Locate the cell with the specified text and output its (X, Y) center coordinate. 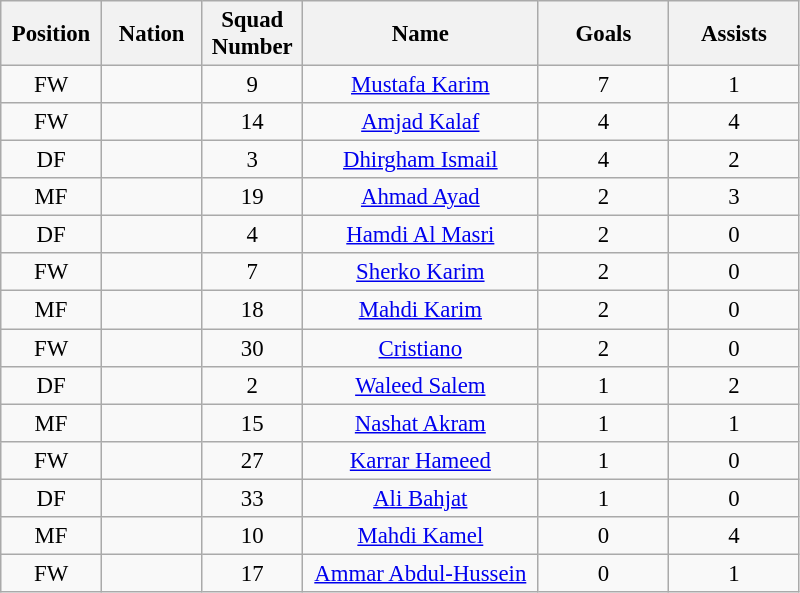
Assists (734, 34)
Nashat Akram (421, 423)
Name (421, 34)
Nation (152, 34)
Position (52, 34)
Dhirgham Ismail (421, 160)
18 (252, 310)
Squad Number (252, 34)
Goals (604, 34)
15 (252, 423)
30 (252, 348)
Sherko Karim (421, 273)
Mahdi Karim (421, 310)
33 (252, 498)
9 (252, 85)
Hamdi Al Masri (421, 235)
Mahdi Kamel (421, 536)
Ali Bahjat (421, 498)
27 (252, 460)
Amjad Kalaf (421, 122)
Karrar Hameed (421, 460)
14 (252, 122)
17 (252, 573)
Mustafa Karim (421, 85)
19 (252, 197)
10 (252, 536)
Waleed Salem (421, 385)
Cristiano (421, 348)
Ammar Abdul-Hussein (421, 573)
Ahmad Ayad (421, 197)
